Locate the cell with the specified text and output its (x, y) center coordinate. 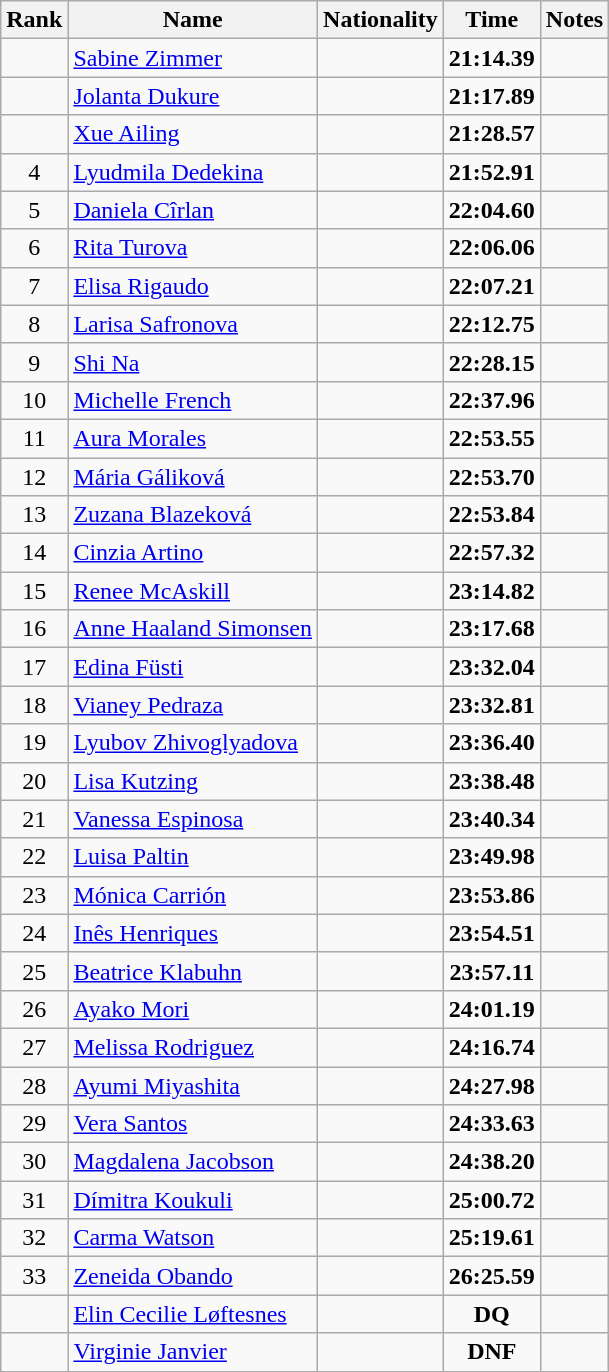
8 (34, 324)
22:53.55 (492, 438)
23:14.82 (492, 591)
Daniela Cîrlan (193, 210)
26 (34, 1009)
17 (34, 667)
20 (34, 781)
Lyubov Zhivoglyadova (193, 743)
25 (34, 971)
26:25.59 (492, 1276)
Larisa Safronova (193, 324)
Inês Henriques (193, 933)
Shi Na (193, 362)
Aura Morales (193, 438)
24:01.19 (492, 1009)
22:12.75 (492, 324)
Dímitra Koukuli (193, 1200)
13 (34, 515)
Lyudmila Dedekina (193, 172)
19 (34, 743)
Elisa Rigaudo (193, 286)
Zeneida Obando (193, 1276)
24:16.74 (492, 1047)
32 (34, 1238)
23:17.68 (492, 629)
23:38.48 (492, 781)
4 (34, 172)
Elin Cecilie Løftesnes (193, 1314)
29 (34, 1124)
Xue Ailing (193, 134)
Luisa Paltin (193, 857)
23:40.34 (492, 819)
12 (34, 477)
24 (34, 933)
Michelle French (193, 400)
23:36.40 (492, 743)
21:17.89 (492, 96)
21:14.39 (492, 58)
9 (34, 362)
Renee McAskill (193, 591)
5 (34, 210)
Rita Turova (193, 248)
33 (34, 1276)
Melissa Rodriguez (193, 1047)
24:38.20 (492, 1162)
22:04.60 (492, 210)
23:54.51 (492, 933)
27 (34, 1047)
Cinzia Artino (193, 553)
22:57.32 (492, 553)
Beatrice Klabuhn (193, 971)
24:27.98 (492, 1085)
24:33.63 (492, 1124)
Time (492, 20)
23:49.98 (492, 857)
28 (34, 1085)
22:06.06 (492, 248)
Edina Füsti (193, 667)
Mária Gáliková (193, 477)
DNF (492, 1352)
Virginie Janvier (193, 1352)
Nationality (381, 20)
Notes (574, 20)
Anne Haaland Simonsen (193, 629)
22:37.96 (492, 400)
21:52.91 (492, 172)
18 (34, 705)
Magdalena Jacobson (193, 1162)
14 (34, 553)
23:32.04 (492, 667)
Vera Santos (193, 1124)
Ayako Mori (193, 1009)
25:19.61 (492, 1238)
16 (34, 629)
15 (34, 591)
10 (34, 400)
23:53.86 (492, 895)
22:53.84 (492, 515)
Vianey Pedraza (193, 705)
22:28.15 (492, 362)
22:07.21 (492, 286)
Lisa Kutzing (193, 781)
6 (34, 248)
23:32.81 (492, 705)
21:28.57 (492, 134)
22 (34, 857)
7 (34, 286)
Name (193, 20)
21 (34, 819)
Mónica Carrión (193, 895)
23:57.11 (492, 971)
Sabine Zimmer (193, 58)
Vanessa Espinosa (193, 819)
23 (34, 895)
30 (34, 1162)
DQ (492, 1314)
Ayumi Miyashita (193, 1085)
31 (34, 1200)
11 (34, 438)
25:00.72 (492, 1200)
Jolanta Dukure (193, 96)
Carma Watson (193, 1238)
22:53.70 (492, 477)
Rank (34, 20)
Zuzana Blazeková (193, 515)
